Determine the (x, y) coordinate at the center of the cell enclosing the given text.  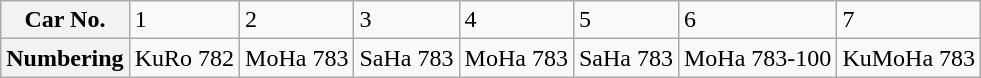
2 (297, 20)
4 (516, 20)
KuRo 782 (184, 58)
3 (406, 20)
5 (626, 20)
KuMoHa 783 (909, 58)
7 (909, 20)
Car No. (65, 20)
Numbering (65, 58)
1 (184, 20)
MoHa 783-100 (757, 58)
6 (757, 20)
